Output the [x, y] coordinate of the center of the cell containing the given text.  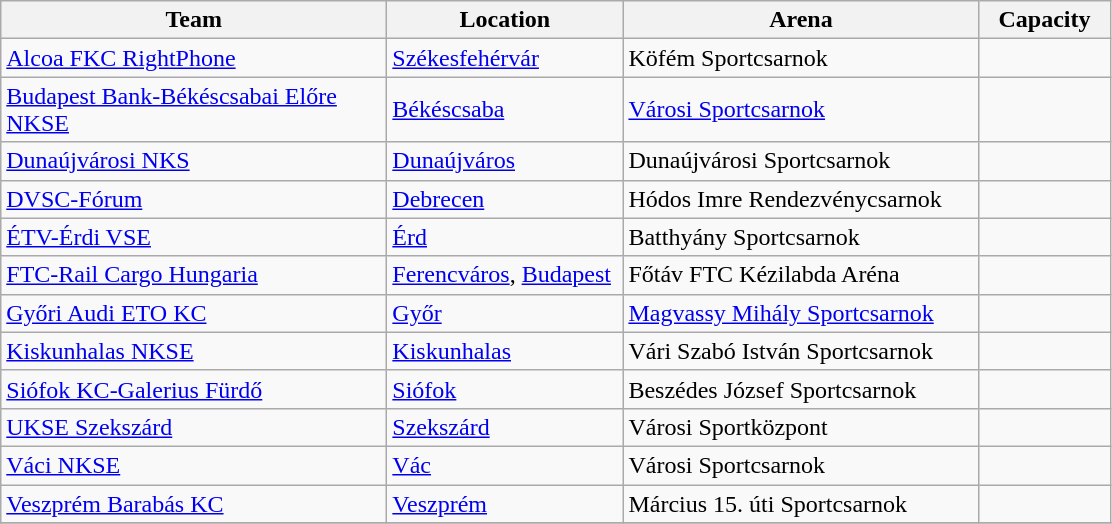
Kiskunhalas [505, 351]
Vári Szabó István Sportcsarnok [801, 351]
Budapest Bank-Békéscsabai Előre NKSE [194, 110]
Vác [505, 465]
Siófok [505, 389]
Ferencváros, Budapest [505, 275]
Győr [505, 313]
Székesfehérvár [505, 58]
Siófok KC-Galerius Fürdő [194, 389]
Arena [801, 20]
Szekszárd [505, 427]
ÉTV-Érdi VSE [194, 237]
Beszédes József Sportcsarnok [801, 389]
Dunaújvárosi Sportcsarnok [801, 161]
Veszprém [505, 503]
DVSC-Fórum [194, 199]
Debrecen [505, 199]
Dunaújváros [505, 161]
Location [505, 20]
Alcoa FKC RightPhone [194, 58]
FTC-Rail Cargo Hungaria [194, 275]
Főtáv FTC Kézilabda Aréna [801, 275]
Váci NKSE [194, 465]
Team [194, 20]
Hódos Imre Rendezvénycsarnok [801, 199]
Kiskunhalas NKSE [194, 351]
Batthyány Sportcsarnok [801, 237]
Köfém Sportcsarnok [801, 58]
Capacity [1044, 20]
Érd [505, 237]
Győri Audi ETO KC [194, 313]
Városi Sportközpont [801, 427]
Veszprém Barabás KC [194, 503]
Békéscsaba [505, 110]
Dunaújvárosi NKS [194, 161]
UKSE Szekszárd [194, 427]
Magvassy Mihály Sportcsarnok [801, 313]
Március 15. úti Sportcsarnok [801, 503]
